Output the (X, Y) coordinate of the center of the cell containing the given text.  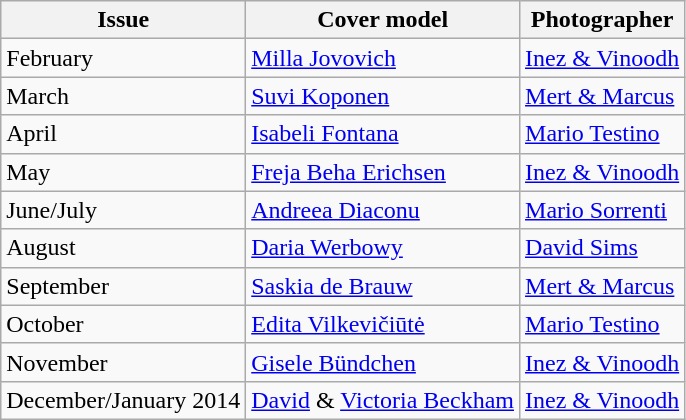
April (124, 134)
Isabeli Fontana (383, 134)
Edita Vilkevičiūtė (383, 324)
May (124, 172)
Photographer (602, 20)
August (124, 248)
Daria Werbowy (383, 248)
September (124, 286)
Cover model (383, 20)
Andreea Diaconu (383, 210)
Milla Jovovich (383, 58)
Suvi Koponen (383, 96)
February (124, 58)
Gisele Bündchen (383, 362)
December/January 2014 (124, 400)
June/July (124, 210)
Saskia de Brauw (383, 286)
Issue (124, 20)
Freja Beha Erichsen (383, 172)
Mario Sorrenti (602, 210)
David Sims (602, 248)
March (124, 96)
October (124, 324)
November (124, 362)
David & Victoria Beckham (383, 400)
